Locate the cell with the specified text and output its (x, y) center coordinate. 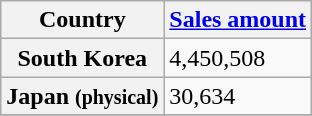
Japan (physical) (82, 96)
30,634 (238, 96)
South Korea (82, 58)
Country (82, 20)
Sales amount (238, 20)
4,450,508 (238, 58)
